Detect which cell encompasses the target text, then output its (X, Y) center coordinate. 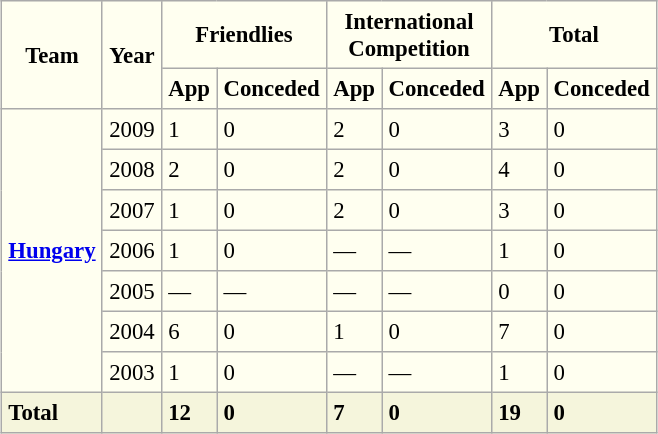
2004 (132, 331)
2009 (132, 129)
19 (518, 412)
Friendlies (244, 35)
2003 (132, 372)
InternationalCompetition (408, 35)
Year (132, 55)
6 (188, 331)
4 (518, 169)
Team (52, 55)
2006 (132, 250)
2007 (132, 210)
Hungary (52, 251)
2005 (132, 291)
2008 (132, 169)
12 (188, 412)
